Determine the (x, y) coordinate at the center of the cell enclosing the given text.  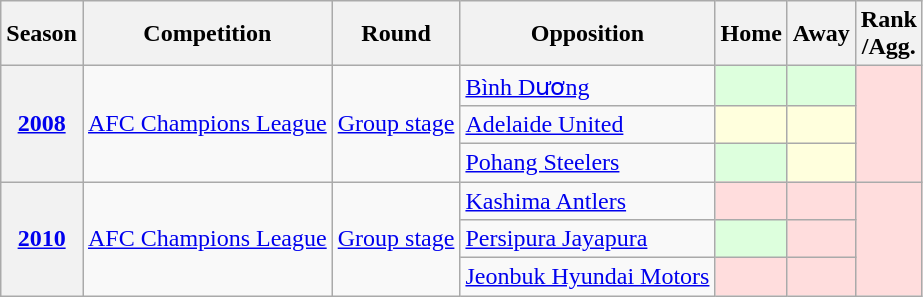
Competition (207, 34)
Rank/Agg. (888, 34)
Jeonbuk Hyundai Motors (588, 277)
2010 (42, 239)
Home (751, 34)
Pohang Steelers (588, 162)
2008 (42, 124)
Adelaide United (588, 124)
Kashima Antlers (588, 201)
Away (821, 34)
Persipura Jayapura (588, 239)
Round (396, 34)
Opposition (588, 34)
Bình Dương (588, 86)
Season (42, 34)
